Pinpoint the cell where the given text exists, returning its (X, Y) midpoint coordinate. 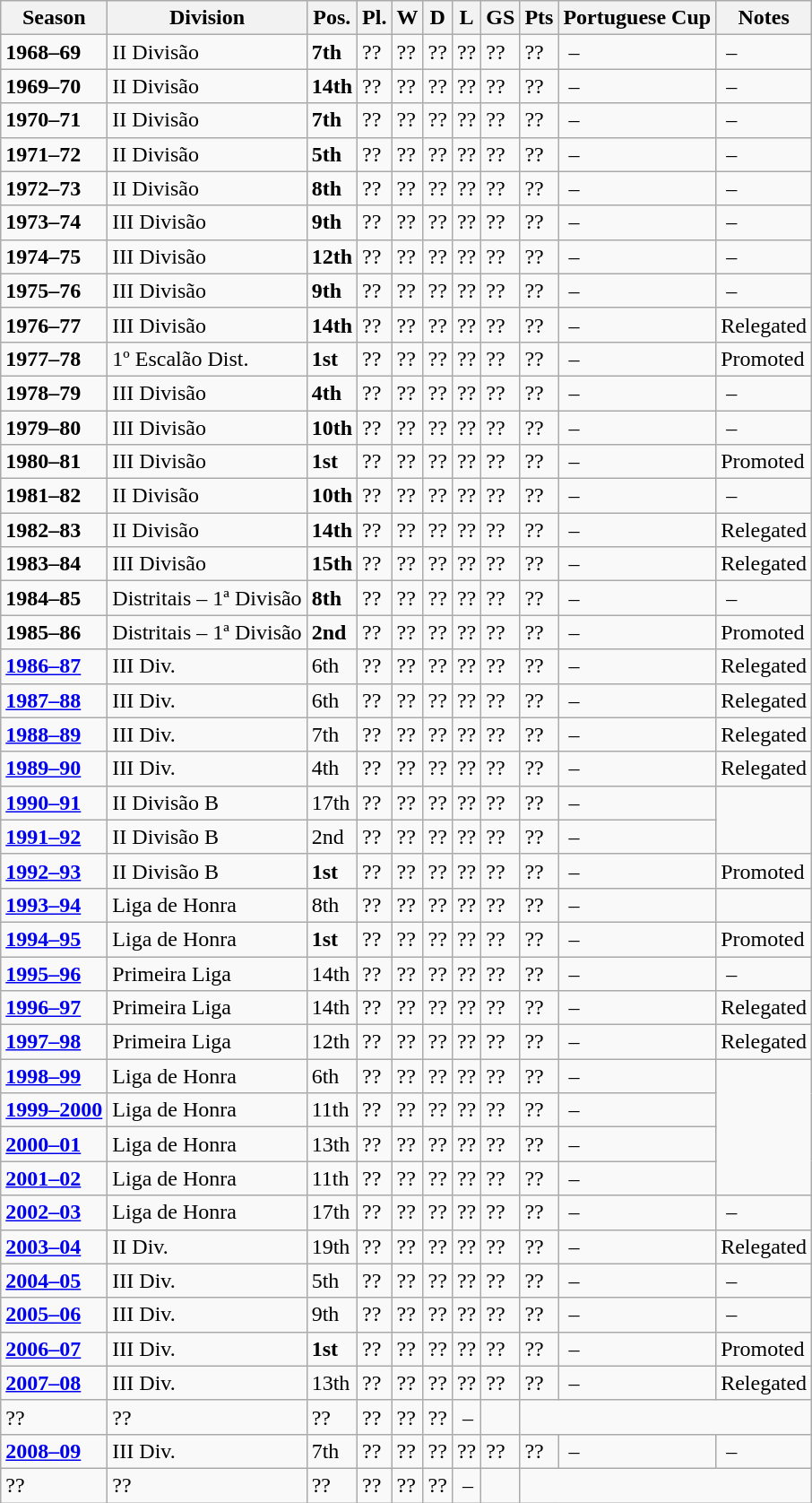
1983–84 (54, 564)
1995–96 (54, 973)
1998–99 (54, 1076)
15th (332, 564)
2007–08 (54, 1383)
1994–95 (54, 939)
1980–81 (54, 462)
1981–82 (54, 496)
2003–04 (54, 1247)
1993–94 (54, 905)
D (437, 18)
GS (500, 18)
2008–09 (54, 1451)
Pl. (375, 18)
1º Escalão Dist. (207, 359)
1996–97 (54, 1008)
1968–69 (54, 52)
1969–70 (54, 86)
1992–93 (54, 871)
1973–74 (54, 222)
1976–77 (54, 325)
1988–89 (54, 734)
1984–85 (54, 598)
2002–03 (54, 1212)
1982–83 (54, 530)
Season (54, 18)
1974–75 (54, 256)
1971–72 (54, 154)
19th (332, 1247)
Portuguese Cup (637, 18)
2001–02 (54, 1178)
L (466, 18)
Notes (764, 18)
1989–90 (54, 769)
1985–86 (54, 632)
II Div. (207, 1247)
W (407, 18)
1978–79 (54, 393)
1997–98 (54, 1042)
2000–01 (54, 1144)
2006–07 (54, 1349)
Pos. (332, 18)
1999–2000 (54, 1110)
1986–87 (54, 666)
1970–71 (54, 120)
Pts (540, 18)
1972–73 (54, 188)
Division (207, 18)
1987–88 (54, 700)
2005–06 (54, 1315)
1975–76 (54, 291)
2004–05 (54, 1281)
1991–92 (54, 837)
1979–80 (54, 428)
1977–78 (54, 359)
1990–91 (54, 803)
